Pinpoint the cell where the given text exists, returning its [X, Y] midpoint coordinate. 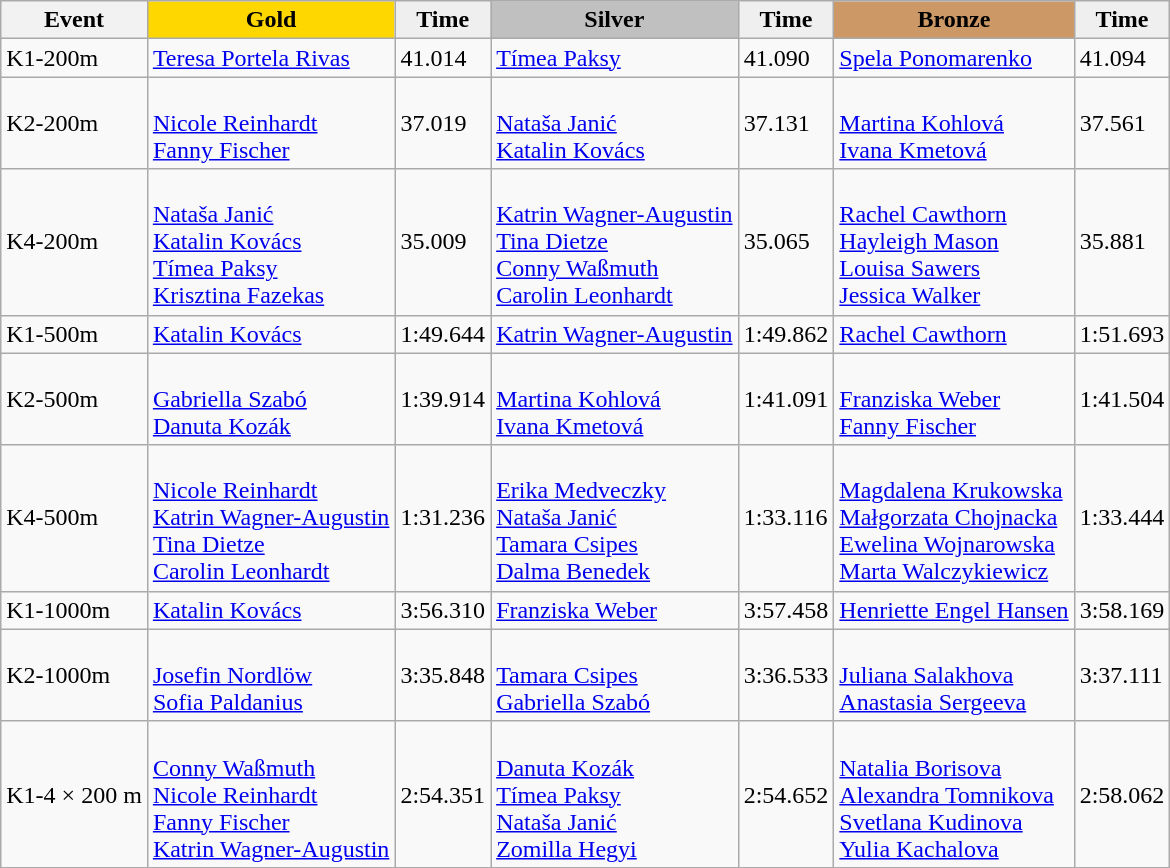
K1-4 × 200 m [74, 794]
41.094 [1122, 58]
K1-500m [74, 334]
Tamara CsipesGabriella Szabó [615, 675]
Franziska Weber [615, 610]
1:39.914 [443, 399]
1:33.116 [786, 518]
1:49.644 [443, 334]
1:33.444 [1122, 518]
3:56.310 [443, 610]
Josefin NordlöwSofia Paldanius [271, 675]
K2-1000m [74, 675]
Juliana SalakhovaAnastasia Sergeeva [954, 675]
Katrin Wagner-Augustin [615, 334]
41.090 [786, 58]
35.065 [786, 242]
37.561 [1122, 123]
1:41.504 [1122, 399]
Gabriella SzabóDanuta Kozák [271, 399]
Spela Ponomarenko [954, 58]
Nataša JanićKatalin Kovács [615, 123]
Katrin Wagner-AugustinTina DietzeConny WaßmuthCarolin Leonhardt [615, 242]
Henriette Engel Hansen [954, 610]
Nicole ReinhardtKatrin Wagner-AugustinTina DietzeCarolin Leonhardt [271, 518]
Nataša JanićKatalin KovácsTímea PaksyKrisztina Fazekas [271, 242]
2:58.062 [1122, 794]
2:54.351 [443, 794]
3:35.848 [443, 675]
Teresa Portela Rivas [271, 58]
Bronze [954, 20]
Nicole ReinhardtFanny Fischer [271, 123]
1:49.862 [786, 334]
Rachel CawthornHayleigh MasonLouisa SawersJessica Walker [954, 242]
3:37.111 [1122, 675]
37.131 [786, 123]
K2-500m [74, 399]
K4-500m [74, 518]
Danuta KozákTímea PaksyNataša JanićZomilla Hegyi [615, 794]
Natalia BorisovaAlexandra TomnikovaSvetlana KudinovaYulia Kachalova [954, 794]
K1-200m [74, 58]
41.014 [443, 58]
Conny WaßmuthNicole ReinhardtFanny FischerKatrin Wagner-Augustin [271, 794]
2:54.652 [786, 794]
Franziska WeberFanny Fischer [954, 399]
37.019 [443, 123]
3:57.458 [786, 610]
Tímea Paksy [615, 58]
Gold [271, 20]
Rachel Cawthorn [954, 334]
Event [74, 20]
35.881 [1122, 242]
1:31.236 [443, 518]
3:36.533 [786, 675]
K1-1000m [74, 610]
K4-200m [74, 242]
Erika MedveczkyNataša JanićTamara CsipesDalma Benedek [615, 518]
Magdalena KrukowskaMałgorzata ChojnackaEwelina WojnarowskaMarta Walczykiewicz [954, 518]
1:51.693 [1122, 334]
Silver [615, 20]
35.009 [443, 242]
1:41.091 [786, 399]
K2-200m [74, 123]
3:58.169 [1122, 610]
